Extract the [X, Y] coordinate from the center of the cell holding the provided text.  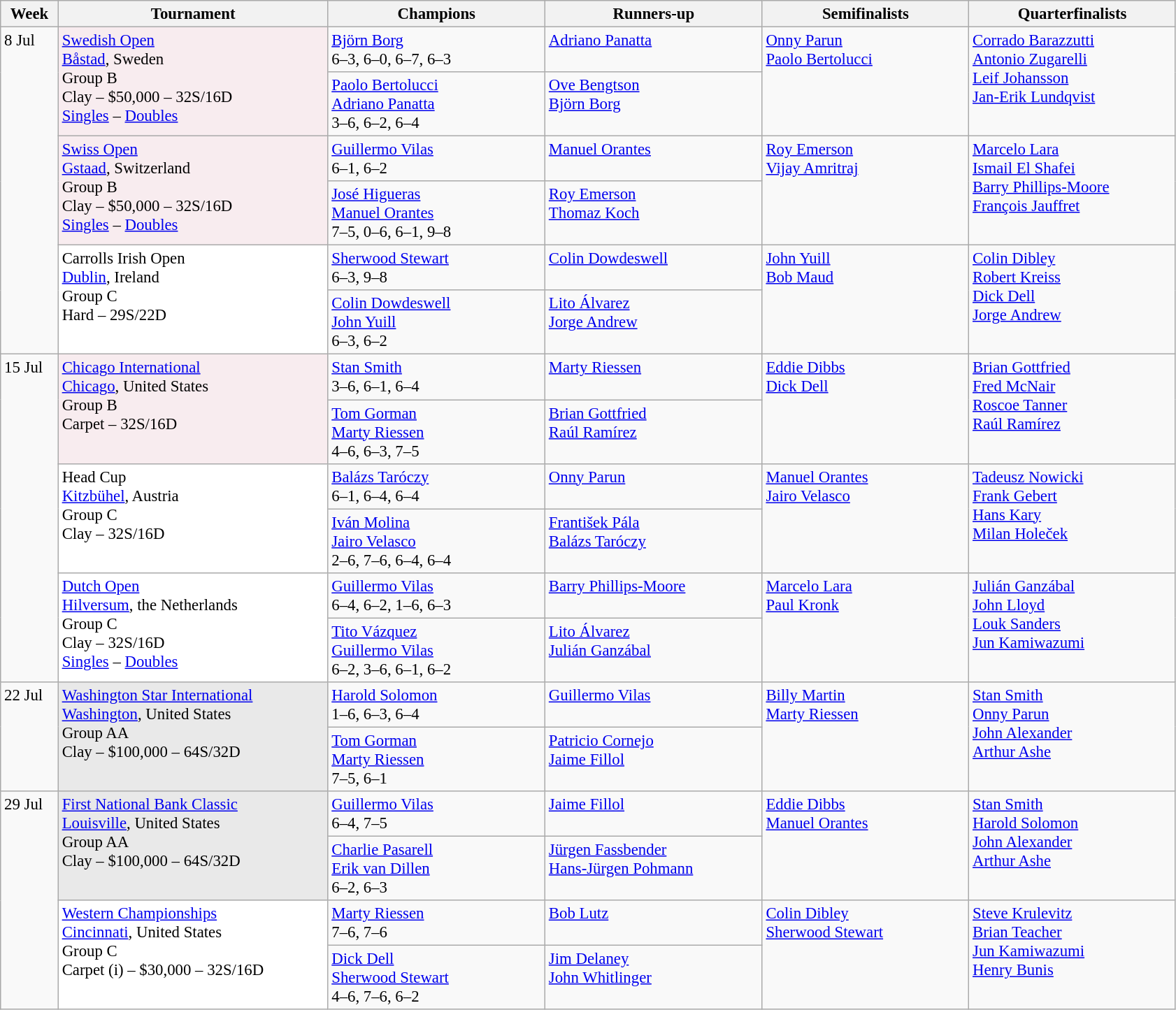
Harold Solomon 1–6, 6–3, 6–4 [436, 705]
Swiss Open Gstaad, Switzerland Group B Clay – $50,000 – 32S/16D Singles – Doubles [193, 191]
Patricio Cornejo Jaime Fillol [654, 759]
Colin Dibley Robert Kreiss Dick Dell Jorge Andrew [1073, 300]
Guillermo Vilas 6–4, 7–5 [436, 814]
Dick Dell Sherwood Stewart 4–6, 7–6, 6–2 [436, 978]
Guillermo Vilas 6–1, 6–2 [436, 159]
Paolo Bertolucci Adriano Panatta 3–6, 6–2, 6–4 [436, 104]
Corrado Barazzutti Antonio Zugarelli Leif Johansson Jan-Erik Lundqvist [1073, 82]
Roy Emerson Thomaz Koch [654, 213]
Marcelo Lara Ismail El Shafei Barry Phillips-Moore François Jauffret [1073, 191]
Brian Gottfried Raúl Ramírez [654, 432]
Tom Gorman Marty Riessen 7–5, 6–1 [436, 759]
Manuel Orantes [654, 159]
Adriano Panatta [654, 50]
José Higueras Manuel Orantes 7–5, 0–6, 6–1, 9–8 [436, 213]
Onny Parun [654, 486]
Billy Martin Marty Riessen [866, 737]
Bob Lutz [654, 923]
Week [29, 14]
22 Jul [29, 737]
Sherwood Stewart 6–3, 9–8 [436, 268]
Eddie Dibbs Manuel Orantes [866, 846]
Guillermo Vilas [654, 705]
First National Bank Classic Louisville, United States Group AA Clay – $100,000 – 64S/32D [193, 846]
Swedish Open Båstad, Sweden Group B Clay – $50,000 – 32S/16D Singles – Doubles [193, 82]
Tadeusz Nowicki Frank Gebert Hans Kary Milan Holeček [1073, 518]
Tito Vázquez Guillermo Vilas 6–2, 3–6, 6–1, 6–2 [436, 650]
Iván Molina Jairo Velasco 2–6, 7–6, 6–4, 6–4 [436, 541]
Steve Krulevitz Brian Teacher Jun Kamiwazumi Henry Bunis [1073, 955]
Carrolls Irish Open Dublin, Ireland Group C Hard – 29S/22D [193, 300]
John Yuill Bob Maud [866, 300]
Western Championships Cincinnati, United States Group C Carpet (i) – $30,000 – 32S/16D [193, 955]
Semifinalists [866, 14]
Chicago International Chicago, United States Group B Carpet – 32S/16D [193, 409]
29 Jul [29, 900]
Stan Smith Onny Parun John Alexander Arthur Ashe [1073, 737]
Manuel Orantes Jairo Velasco [866, 518]
Runners-up [654, 14]
15 Jul [29, 519]
Marty Riessen [654, 377]
Barry Phillips-Moore [654, 596]
Roy Emerson Vijay Amritraj [866, 191]
Charlie Pasarell Erik van Dillen 6–2, 6–3 [436, 868]
Head Cup Kitzbühel, Austria Group C Clay – 32S/16D [193, 518]
Brian Gottfried Fred McNair Roscoe Tanner Raúl Ramírez [1073, 409]
František Pála Balázs Taróczy [654, 541]
Onny Parun Paolo Bertolucci [866, 82]
Marty Riessen 7–6, 7–6 [436, 923]
Washington Star International Washington, United States Group AA Clay – $100,000 – 64S/32D [193, 737]
Dutch Open Hilversum, the Netherlands Group C Clay – 32S/16D Singles – Doubles [193, 627]
Jaime Fillol [654, 814]
Colin Dowdeswell [654, 268]
Lito Álvarez Julián Ganzábal [654, 650]
Marcelo Lara Paul Kronk [866, 627]
Balázs Taróczy 6–1, 6–4, 6–4 [436, 486]
Eddie Dibbs Dick Dell [866, 409]
Tom Gorman Marty Riessen 4–6, 6–3, 7–5 [436, 432]
Julián Ganzábal John Lloyd Louk Sanders Jun Kamiwazumi [1073, 627]
Björn Borg 6–3, 6–0, 6–7, 6–3 [436, 50]
Champions [436, 14]
Stan Smith Harold Solomon John Alexander Arthur Ashe [1073, 846]
Stan Smith 3–6, 6–1, 6–4 [436, 377]
Tournament [193, 14]
Lito Álvarez Jorge Andrew [654, 323]
Jim Delaney John Whitlinger [654, 978]
Guillermo Vilas 6–4, 6–2, 1–6, 6–3 [436, 596]
Jürgen Fassbender Hans-Jürgen Pohmann [654, 868]
8 Jul [29, 192]
Colin Dowdeswell John Yuill 6–3, 6–2 [436, 323]
Quarterfinalists [1073, 14]
Ove Bengtson Björn Borg [654, 104]
Colin Dibley Sherwood Stewart [866, 955]
